Locate the cell with the specified text and output its [x, y] center coordinate. 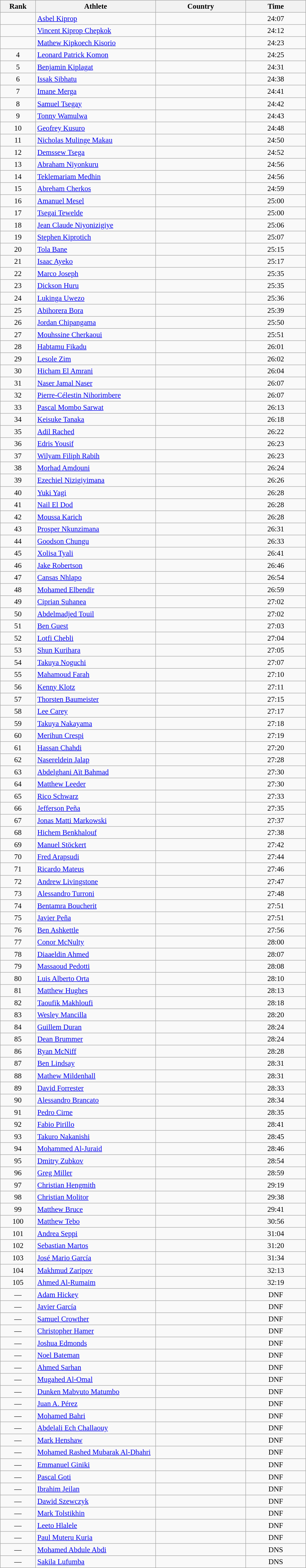
32:13 [276, 1270]
Ben Lindsay [96, 1064]
Wilyam Filiph Rabih [96, 456]
26:59 [276, 590]
Hassan Chahdi [96, 748]
8 [18, 104]
59 [18, 723]
26:26 [276, 480]
Mohammed Al-Juraid [96, 1149]
28:28 [276, 1051]
Lotfi Chebli [96, 638]
Abdelali Ech Challaouy [96, 1428]
52 [18, 638]
28:13 [276, 991]
27:48 [276, 893]
Abihorera Bora [96, 310]
28:54 [276, 1161]
Marco Joseph [96, 274]
73 [18, 893]
42 [18, 517]
Pascal Mombo Sarwat [96, 408]
82 [18, 1003]
Massaoud Pedotti [96, 966]
69 [18, 845]
Mahamoud Farah [96, 675]
57 [18, 699]
Ben Guest [96, 626]
24:23 [276, 43]
27:46 [276, 869]
14 [18, 176]
4 [18, 55]
103 [18, 1258]
53 [18, 650]
Pascal Goti [96, 1477]
Alessandro Brancato [96, 1100]
54 [18, 663]
61 [18, 748]
27:56 [276, 930]
99 [18, 1210]
27:10 [276, 675]
Mathew Mildenhall [96, 1076]
34 [18, 420]
Nicholas Mulinge Makau [96, 140]
27 [18, 335]
27:33 [276, 796]
Conor McNulty [96, 942]
Ezechiel Nizigiyimana [96, 480]
Nasereldein Jalap [96, 760]
71 [18, 869]
27:44 [276, 857]
28:46 [276, 1149]
49 [18, 602]
Christian Molitor [96, 1197]
26:04 [276, 371]
13 [18, 165]
Jean Claude Niyonizigiye [96, 225]
Asbel Kiprop [96, 19]
7 [18, 91]
Christopher Hamer [96, 1331]
Andrea Seppi [96, 1234]
27:04 [276, 638]
97 [18, 1185]
26:24 [276, 468]
35 [18, 432]
Jordan Chipangama [96, 322]
90 [18, 1100]
Taoufik Makhloufi [96, 1003]
Diaaeldin Ahmed [96, 954]
Pedro Cirne [96, 1112]
19 [18, 237]
Keisuke Tanaka [96, 420]
Bentamra Boucherit [96, 906]
Hichem Benkhalouf [96, 833]
Makhmud Zaripov [96, 1270]
24:59 [276, 189]
Takuya Noguchi [96, 663]
21 [18, 261]
26:13 [276, 408]
50 [18, 614]
27:19 [276, 736]
28:08 [276, 966]
10 [18, 128]
Ahmed Al-Rumaim [96, 1282]
Issak Sibhatu [96, 79]
102 [18, 1246]
79 [18, 966]
José Mario García [96, 1258]
Xolisa Tyali [96, 553]
Matthew Tebo [96, 1221]
Thorsten Baumeister [96, 699]
Joshua Edmonds [96, 1343]
38 [18, 468]
27:07 [276, 663]
Shun Kurihara [96, 650]
Christian Hengmith [96, 1185]
27:42 [276, 845]
27:05 [276, 650]
Mark Henshaw [96, 1440]
Merihun Crespi [96, 736]
Abreham Cherkos [96, 189]
88 [18, 1076]
77 [18, 942]
Javier García [96, 1307]
Adil Rached [96, 432]
Ahmed Sarhan [96, 1367]
24:48 [276, 128]
Lee Carey [96, 711]
Sebastian Martos [96, 1246]
24:31 [276, 67]
Samuel Crowther [96, 1319]
29 [18, 359]
27:15 [276, 699]
24:07 [276, 19]
Demssew Tsega [96, 152]
31:34 [276, 1258]
Mouhssine Cherkaoui [96, 335]
27:38 [276, 833]
Abdelghani Aït Bahmad [96, 772]
Emmanuel Giniki [96, 1465]
31:20 [276, 1246]
81 [18, 991]
Tsegai Tewelde [96, 213]
Ryan McNiff [96, 1051]
Stephen Kiprotich [96, 237]
Ibrahim Jeilan [96, 1489]
66 [18, 808]
26:33 [276, 541]
23 [18, 286]
11 [18, 140]
6 [18, 79]
Morhad Amdouni [96, 468]
56 [18, 687]
Habtamu Fikadu [96, 347]
24:41 [276, 91]
63 [18, 772]
65 [18, 796]
Dunken Mabvuto Matumbo [96, 1392]
28 [18, 347]
84 [18, 1027]
Abraham Niyonkuru [96, 165]
Abdelmadjed Touil [96, 614]
29:19 [276, 1185]
78 [18, 954]
24:12 [276, 31]
76 [18, 930]
43 [18, 529]
Tola Bane [96, 250]
46 [18, 565]
47 [18, 578]
24:42 [276, 104]
70 [18, 857]
15 [18, 189]
Andrew Livingstone [96, 881]
Alessandro Turroni [96, 893]
5 [18, 67]
Pierre-Célestin Nihorimbere [96, 395]
Mohamed Elbendir [96, 590]
Manuel Stöckert [96, 845]
25:36 [276, 298]
Ricardo Mateus [96, 869]
85 [18, 1039]
95 [18, 1161]
Time [276, 6]
91 [18, 1112]
104 [18, 1270]
27:37 [276, 821]
Ciprian Suhanea [96, 602]
Rank [18, 6]
Sakila Lufumba [96, 1562]
24:38 [276, 79]
26:01 [276, 347]
Mohamed Abdule Abdi [96, 1550]
Dawid Szewczyk [96, 1501]
Juan A. Pérez [96, 1404]
41 [18, 505]
Dickson Huru [96, 286]
David Forrester [96, 1088]
Edris Yousif [96, 444]
Samuel Tsegay [96, 104]
9 [18, 116]
93 [18, 1136]
96 [18, 1173]
24:25 [276, 55]
Country [201, 6]
25:06 [276, 225]
Kenny Klotz [96, 687]
75 [18, 918]
25 [18, 310]
Adam Hickey [96, 1295]
Imane Merga [96, 91]
Hicham El Amrani [96, 371]
Rico Schwarz [96, 796]
28:41 [276, 1125]
27:18 [276, 723]
27:03 [276, 626]
80 [18, 978]
Naser Jamal Naser [96, 383]
Teklemariam Medhin [96, 176]
28:34 [276, 1100]
Guillem Duran [96, 1027]
24 [18, 298]
62 [18, 760]
25:39 [276, 310]
40 [18, 493]
Greg Miller [96, 1173]
Noel Bateman [96, 1355]
Paul Muteru Kuria [96, 1538]
Lukinga Uwezo [96, 298]
Leeto Hlalele [96, 1525]
22 [18, 274]
25:15 [276, 250]
27:20 [276, 748]
Amanuel Mesel [96, 201]
Takuya Nakayama [96, 723]
25:07 [276, 237]
Nail El Dod [96, 505]
16 [18, 201]
74 [18, 906]
Fred Arapsudi [96, 857]
28:35 [276, 1112]
Benjamin Kiplagat [96, 67]
31:04 [276, 1234]
24:50 [276, 140]
Yuki Yagi [96, 493]
Vincent Kiprop Chepkok [96, 31]
Matthew Bruce [96, 1210]
87 [18, 1064]
100 [18, 1221]
28:18 [276, 1003]
Mark Tolstikhin [96, 1513]
Wesley Mancilla [96, 1015]
30 [18, 371]
27:11 [276, 687]
26 [18, 322]
105 [18, 1282]
12 [18, 152]
29:38 [276, 1197]
39 [18, 480]
30:56 [276, 1221]
26:18 [276, 420]
33 [18, 408]
27:28 [276, 760]
98 [18, 1197]
Goodson Chungu [96, 541]
Matthew Hughes [96, 991]
101 [18, 1234]
28:20 [276, 1015]
17 [18, 213]
Mohamed Rashed Mubarak Al-Dhahri [96, 1453]
24:52 [276, 152]
45 [18, 553]
Prosper Nkunzimana [96, 529]
25:17 [276, 261]
Jefferson Peña [96, 808]
Ben Ashkettle [96, 930]
67 [18, 821]
36 [18, 444]
25:51 [276, 335]
28:33 [276, 1088]
24:43 [276, 116]
Luis Alberto Orta [96, 978]
51 [18, 626]
68 [18, 833]
28:10 [276, 978]
26:22 [276, 432]
60 [18, 736]
28:59 [276, 1173]
86 [18, 1051]
Athlete [96, 6]
Cansas Nhlapo [96, 578]
Mugahed Al-Omal [96, 1380]
64 [18, 784]
55 [18, 675]
Geofrey Kusuro [96, 128]
Isaac Ayeko [96, 261]
28:07 [276, 954]
Mohamed Bahri [96, 1416]
20 [18, 250]
37 [18, 456]
89 [18, 1088]
Fabio Pirillo [96, 1125]
28:00 [276, 942]
Moussa Karich [96, 517]
Dean Brummer [96, 1039]
Tonny Wamulwa [96, 116]
25:50 [276, 322]
26:02 [276, 359]
44 [18, 541]
26:54 [276, 578]
Takuro Nakanishi [96, 1136]
32:19 [276, 1282]
27:17 [276, 711]
72 [18, 881]
31 [18, 383]
Mathew Kipkoech Kisorio [96, 43]
27:47 [276, 881]
29:41 [276, 1210]
26:46 [276, 565]
Dmitry Zubkov [96, 1161]
Javier Peña [96, 918]
92 [18, 1125]
Jake Robertson [96, 565]
48 [18, 590]
Lesole Zim [96, 359]
Matthew Leeder [96, 784]
58 [18, 711]
26:41 [276, 553]
18 [18, 225]
28:45 [276, 1136]
32 [18, 395]
27:35 [276, 808]
83 [18, 1015]
26:31 [276, 529]
Leonard Patrick Komon [96, 55]
94 [18, 1149]
Jonas Matti Markowski [96, 821]
